Scan for the cell matching the given text and deliver its [X, Y] coordinate at center. 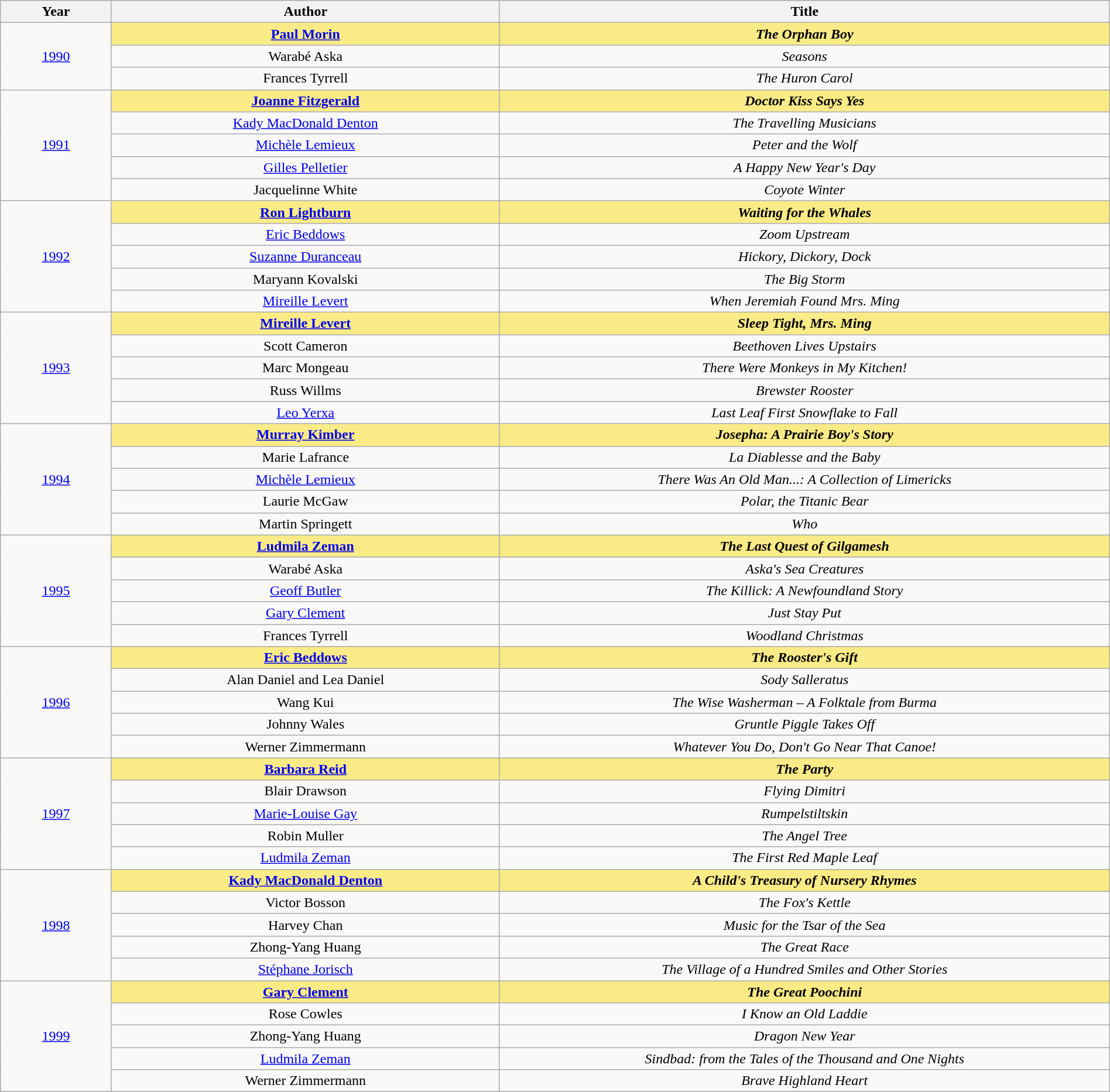
The Angel Tree [804, 836]
Johnny Wales [306, 724]
1996 [56, 702]
Brewster Rooster [804, 390]
1993 [56, 368]
Joanne Fitzgerald [306, 101]
The Orphan Boy [804, 34]
Rose Cowles [306, 1014]
Waiting for the Whales [804, 212]
Jacquelinne White [306, 190]
Author [306, 12]
Stéphane Jorisch [306, 969]
Marc Mongeau [306, 368]
Year [56, 12]
1992 [56, 256]
Alan Daniel and Lea Daniel [306, 680]
Leo Yerxa [306, 413]
Geoff Butler [306, 590]
Sleep Tight, Mrs. Ming [804, 324]
Harvey Chan [306, 925]
Barbara Reid [306, 769]
Victor Bosson [306, 902]
1997 [56, 813]
The Rooster's Gift [804, 658]
Ron Lightburn [306, 212]
The Fox's Kettle [804, 902]
The Killick: A Newfoundland Story [804, 590]
Seasons [804, 56]
There Was An Old Man...: A Collection of Limericks [804, 479]
Robin Muller [306, 836]
Wang Kui [306, 702]
1991 [56, 145]
1994 [56, 479]
The Travelling Musicians [804, 123]
Murray Kimber [306, 435]
Flying Dimitri [804, 791]
Sody Salleratus [804, 680]
Polar, the Titanic Bear [804, 502]
A Happy New Year's Day [804, 167]
There Were Monkeys in My Kitchen! [804, 368]
I Know an Old Laddie [804, 1014]
Doctor Kiss Says Yes [804, 101]
Marie-Louise Gay [306, 813]
Maryann Kovalski [306, 279]
Coyote Winter [804, 190]
The First Red Maple Leaf [804, 858]
Beethoven Lives Upstairs [804, 346]
Martin Springett [306, 524]
Aska's Sea Creatures [804, 568]
Laurie McGaw [306, 502]
Hickory, Dickory, Dock [804, 256]
Last Leaf First Snowflake to Fall [804, 413]
Zoom Upstream [804, 234]
Whatever You Do, Don't Go Near That Canoe! [804, 747]
1999 [56, 1036]
Blair Drawson [306, 791]
A Child's Treasury of Nursery Rhymes [804, 880]
Brave Highland Heart [804, 1081]
Sindbad: from the Tales of the Thousand and One Nights [804, 1059]
1998 [56, 925]
Dragon New Year [804, 1036]
La Diablesse and the Baby [804, 457]
Title [804, 12]
1995 [56, 590]
Peter and the Wolf [804, 145]
Music for the Tsar of the Sea [804, 925]
The Village of a Hundred Smiles and Other Stories [804, 969]
Marie Lafrance [306, 457]
Woodland Christmas [804, 635]
Josepha: A Prairie Boy's Story [804, 435]
The Wise Washerman – A Folktale from Burma [804, 702]
The Last Quest of Gilgamesh [804, 546]
Rumpelstiltskin [804, 813]
Suzanne Duranceau [306, 256]
Paul Morin [306, 34]
The Great Poochini [804, 992]
Gilles Pelletier [306, 167]
The Party [804, 769]
Just Stay Put [804, 613]
Scott Cameron [306, 346]
The Great Race [804, 947]
The Huron Carol [804, 78]
The Big Storm [804, 279]
Gruntle Piggle Takes Off [804, 724]
Who [804, 524]
1990 [56, 56]
When Jeremiah Found Mrs. Ming [804, 301]
Russ Willms [306, 390]
